Pinpoint the cell where the given text exists, returning its (X, Y) midpoint coordinate. 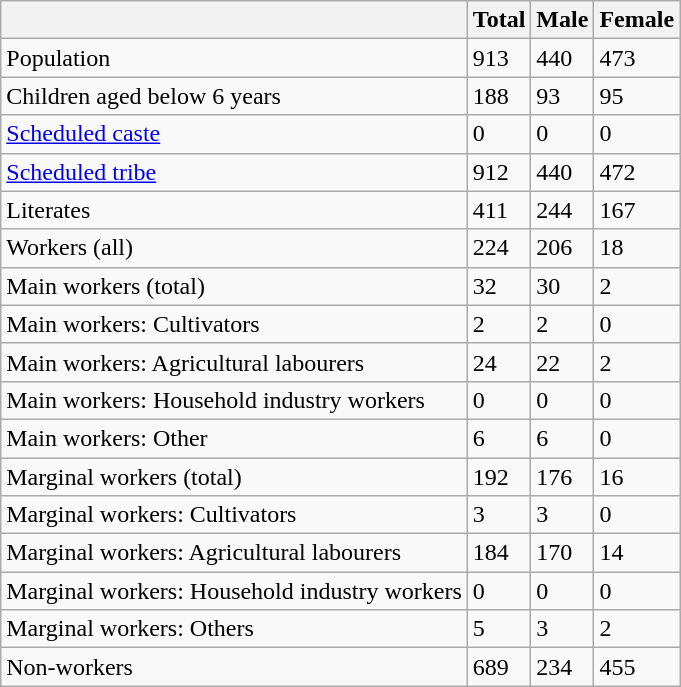
Literates (234, 210)
Scheduled tribe (234, 172)
Marginal workers: Others (234, 629)
472 (637, 172)
95 (637, 96)
Workers (all) (234, 248)
224 (499, 248)
188 (499, 96)
Population (234, 58)
234 (562, 667)
244 (562, 210)
Female (637, 20)
Main workers (total) (234, 286)
32 (499, 286)
689 (499, 667)
192 (499, 477)
Total (499, 20)
Main workers: Cultivators (234, 324)
Marginal workers: Cultivators (234, 515)
5 (499, 629)
206 (562, 248)
93 (562, 96)
913 (499, 58)
411 (499, 210)
Non-workers (234, 667)
912 (499, 172)
184 (499, 553)
Marginal workers (total) (234, 477)
Main workers: Household industry workers (234, 400)
18 (637, 248)
455 (637, 667)
22 (562, 362)
176 (562, 477)
Male (562, 20)
16 (637, 477)
Scheduled caste (234, 134)
473 (637, 58)
30 (562, 286)
Marginal workers: Agricultural labourers (234, 553)
Main workers: Other (234, 438)
170 (562, 553)
Main workers: Agricultural labourers (234, 362)
167 (637, 210)
Marginal workers: Household industry workers (234, 591)
14 (637, 553)
24 (499, 362)
Children aged below 6 years (234, 96)
